Search for the cell housing the specified text and yield its (x, y) center coordinate. 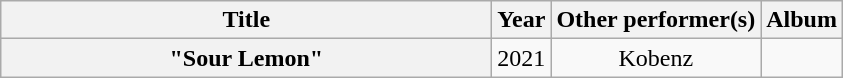
2021 (522, 58)
Title (246, 20)
Year (522, 20)
Album (802, 20)
"Sour Lemon" (246, 58)
Kobenz (656, 58)
Other performer(s) (656, 20)
